Find where the given text appears and provide that cell's center as [x, y] coordinate. 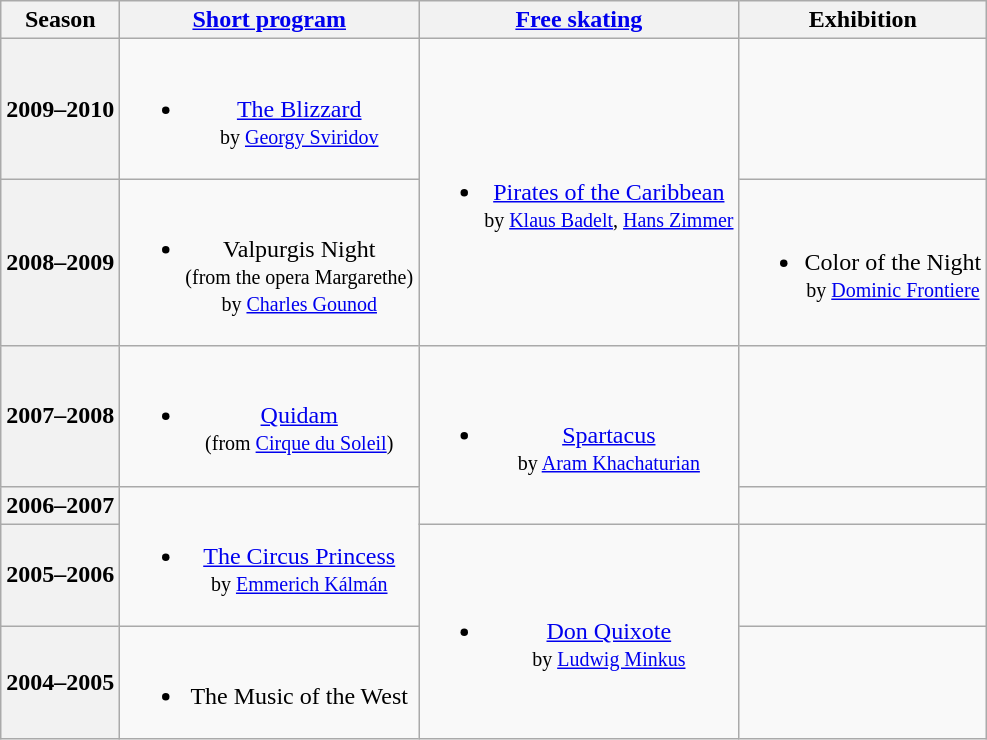
Don Quixote by Ludwig Minkus [579, 632]
Season [60, 20]
2005–2006 [60, 575]
Free skating [579, 20]
2008–2009 [60, 262]
Valpurgis Night (from the opera Margarethe) by Charles Gounod [270, 262]
2009–2010 [60, 109]
Exhibition [863, 20]
Short program [270, 20]
Color of the Night by Dominic Frontiere [863, 262]
2006–2007 [60, 505]
The Circus Princess by Emmerich Kálmán [270, 556]
The Music of the West [270, 682]
Spartacus by Aram Khachaturian [579, 435]
Quidam (from Cirque du Soleil) [270, 416]
2007–2008 [60, 416]
The Blizzard by Georgy Sviridov [270, 109]
2004–2005 [60, 682]
Pirates of the Caribbean by Klaus Badelt, Hans Zimmer [579, 192]
